Extract the (X, Y) coordinate from the center of the cell holding the provided text.  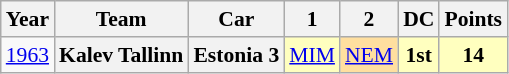
1963 (28, 55)
Year (28, 19)
2 (369, 19)
NEM (369, 55)
Points (473, 19)
Kalev Tallinn (121, 55)
1st (418, 55)
DC (418, 19)
Car (236, 19)
14 (473, 55)
Estonia 3 (236, 55)
1 (312, 19)
MIM (312, 55)
Team (121, 19)
